From the cell containing the given text, extract its center point as [X, Y] coordinate. 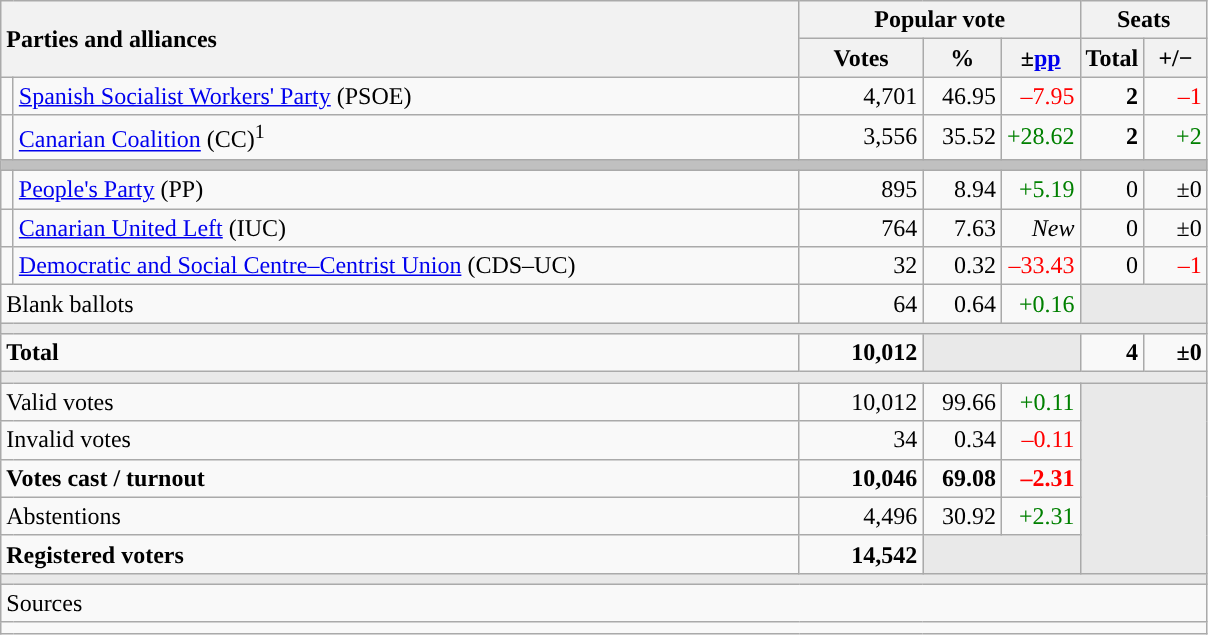
±pp [1040, 58]
46.95 [962, 96]
Spanish Socialist Workers' Party (PSOE) [406, 96]
3,556 [861, 138]
8.94 [962, 190]
Canarian United Left (IUC) [406, 228]
10,046 [861, 478]
64 [861, 304]
Democratic and Social Centre–Centrist Union (CDS–UC) [406, 266]
+28.62 [1040, 138]
895 [861, 190]
+2.31 [1040, 516]
99.66 [962, 402]
–33.43 [1040, 266]
0.32 [962, 266]
Seats [1144, 20]
4,496 [861, 516]
764 [861, 228]
–0.11 [1040, 440]
+0.16 [1040, 304]
Registered voters [400, 554]
Votes [861, 58]
Votes cast / turnout [400, 478]
+2 [1176, 138]
35.52 [962, 138]
0.64 [962, 304]
Blank ballots [400, 304]
Abstentions [400, 516]
69.08 [962, 478]
4 [1112, 353]
+/− [1176, 58]
Invalid votes [400, 440]
0.34 [962, 440]
Sources [604, 603]
Parties and alliances [400, 39]
–7.95 [1040, 96]
New [1040, 228]
34 [861, 440]
Valid votes [400, 402]
+0.11 [1040, 402]
30.92 [962, 516]
Popular vote [940, 20]
% [962, 58]
32 [861, 266]
7.63 [962, 228]
Canarian Coalition (CC)1 [406, 138]
14,542 [861, 554]
4,701 [861, 96]
+5.19 [1040, 190]
People's Party (PP) [406, 190]
–2.31 [1040, 478]
